Identify which cell holds the provided text, then report its [x, y] central coordinate. 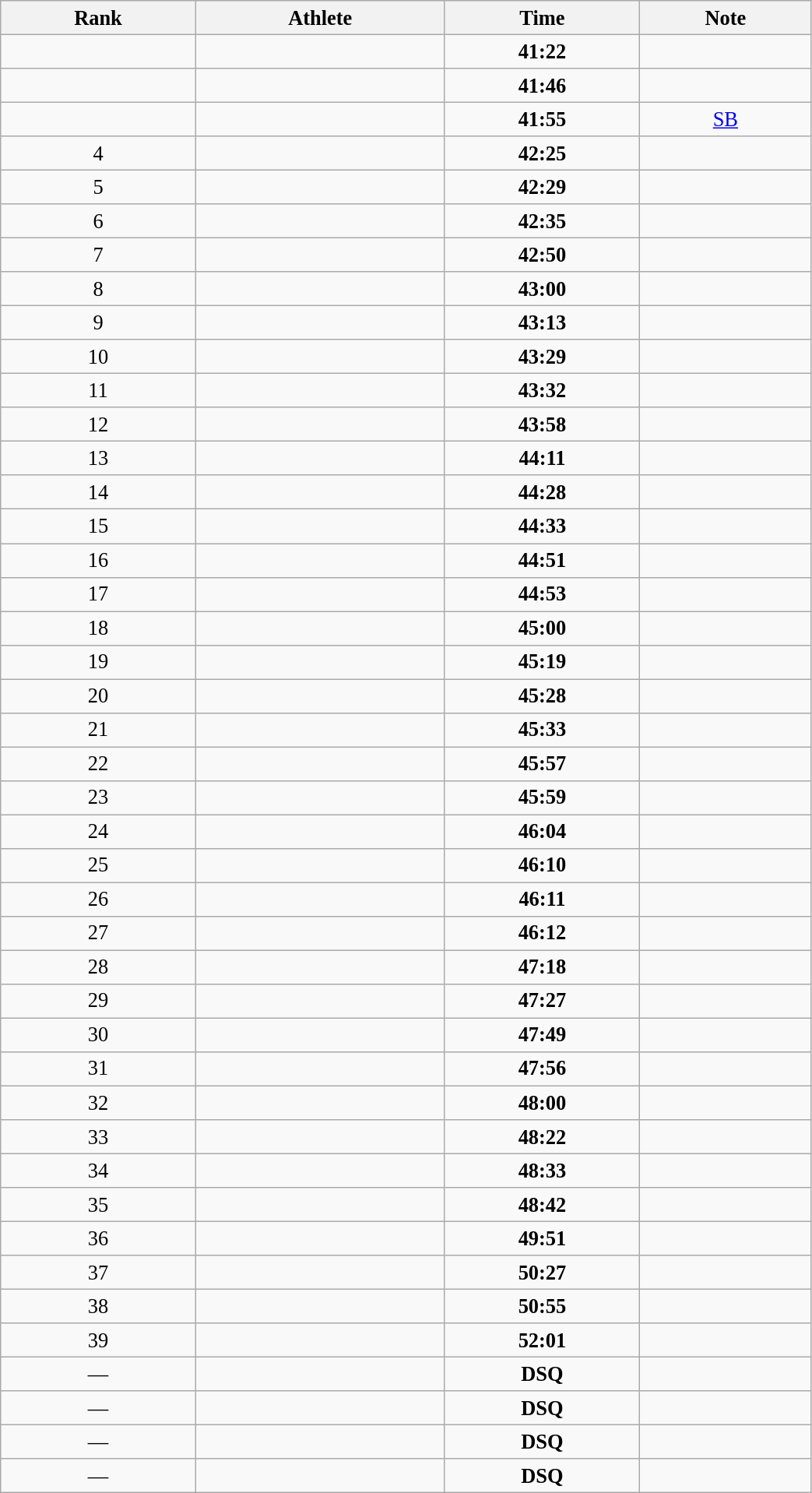
52:01 [542, 1340]
38 [98, 1306]
44:28 [542, 492]
45:59 [542, 798]
36 [98, 1238]
Time [542, 17]
4 [98, 153]
37 [98, 1273]
46:11 [542, 900]
7 [98, 255]
41:55 [542, 119]
48:00 [542, 1103]
12 [98, 424]
20 [98, 695]
24 [98, 831]
42:35 [542, 221]
22 [98, 763]
10 [98, 357]
11 [98, 390]
47:27 [542, 1001]
44:33 [542, 526]
42:50 [542, 255]
33 [98, 1136]
47:49 [542, 1035]
44:11 [542, 458]
43:00 [542, 289]
6 [98, 221]
47:18 [542, 967]
30 [98, 1035]
17 [98, 594]
39 [98, 1340]
50:55 [542, 1306]
Athlete [320, 17]
50:27 [542, 1273]
42:25 [542, 153]
SB [726, 119]
14 [98, 492]
19 [98, 662]
23 [98, 798]
41:22 [542, 51]
41:46 [542, 85]
47:56 [542, 1069]
34 [98, 1171]
42:29 [542, 187]
31 [98, 1069]
18 [98, 628]
26 [98, 900]
46:12 [542, 933]
32 [98, 1103]
44:53 [542, 594]
48:33 [542, 1171]
28 [98, 967]
48:42 [542, 1204]
15 [98, 526]
35 [98, 1204]
8 [98, 289]
46:04 [542, 831]
Rank [98, 17]
29 [98, 1001]
43:13 [542, 322]
45:28 [542, 695]
43:58 [542, 424]
16 [98, 560]
21 [98, 730]
Note [726, 17]
44:51 [542, 560]
45:33 [542, 730]
45:57 [542, 763]
25 [98, 865]
5 [98, 187]
9 [98, 322]
45:00 [542, 628]
46:10 [542, 865]
43:29 [542, 357]
45:19 [542, 662]
13 [98, 458]
27 [98, 933]
48:22 [542, 1136]
43:32 [542, 390]
49:51 [542, 1238]
